Determine the (x, y) coordinate at the center of the cell enclosing the given text.  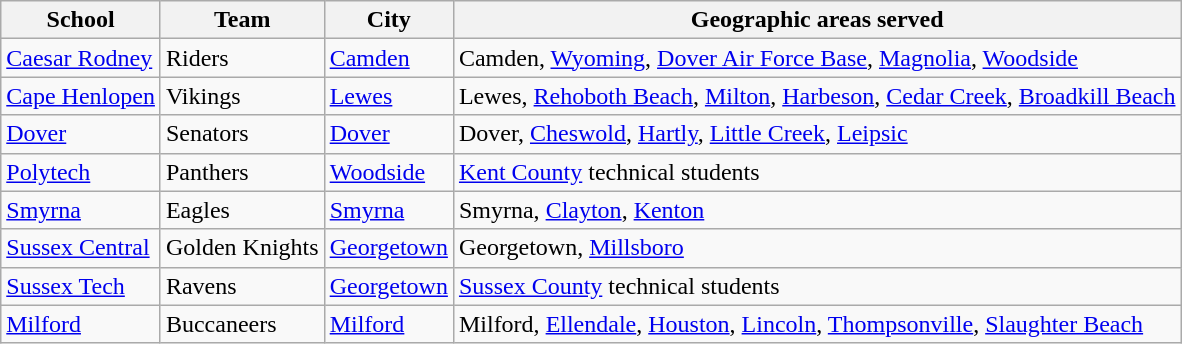
Sussex County technical students (817, 286)
Vikings (242, 96)
Camden, Wyoming, Dover Air Force Base, Magnolia, Woodside (817, 58)
Caesar Rodney (81, 58)
Georgetown, Millsboro (817, 248)
Golden Knights (242, 248)
Milford, Ellendale, Houston, Lincoln, Thompsonville, Slaughter Beach (817, 324)
Senators (242, 134)
Ravens (242, 286)
Sussex Tech (81, 286)
Team (242, 20)
Smyrna, Clayton, Kenton (817, 210)
Cape Henlopen (81, 96)
City (388, 20)
Panthers (242, 172)
Kent County technical students (817, 172)
School (81, 20)
Dover, Cheswold, Hartly, Little Creek, Leipsic (817, 134)
Polytech (81, 172)
Buccaneers (242, 324)
Sussex Central (81, 248)
Eagles (242, 210)
Woodside (388, 172)
Riders (242, 58)
Lewes (388, 96)
Lewes, Rehoboth Beach, Milton, Harbeson, Cedar Creek, Broadkill Beach (817, 96)
Geographic areas served (817, 20)
Camden (388, 58)
